Return the (X, Y) coordinate for the center point of the cell that contains the specified text.  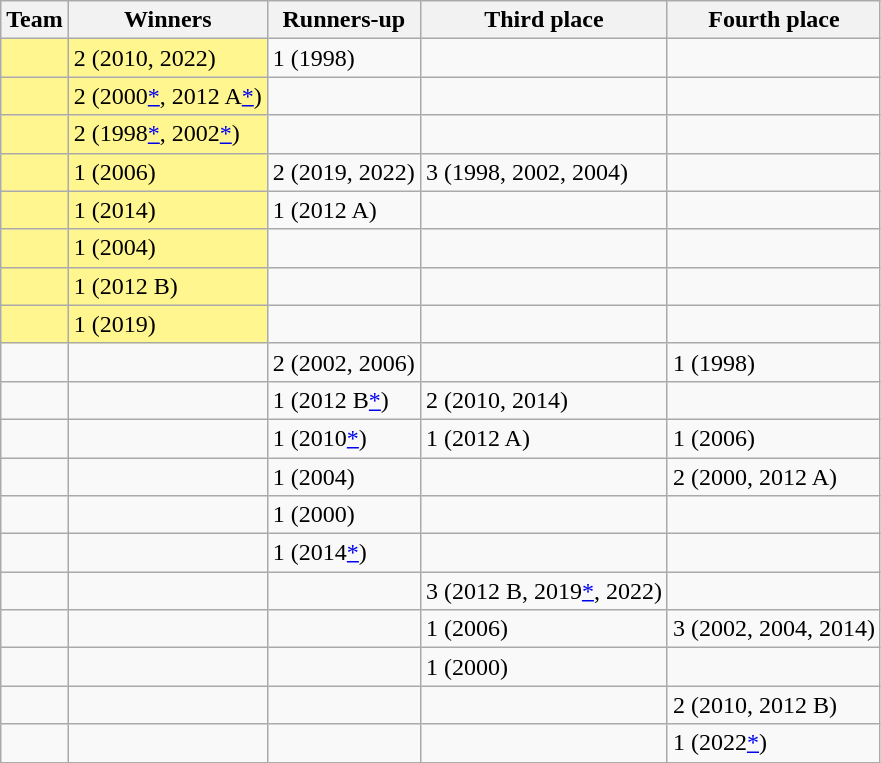
Team (35, 20)
2 (2010, 2012 B) (774, 705)
1 (2012 B) (168, 286)
Runners-up (344, 20)
1 (2010*) (344, 438)
Winners (168, 20)
3 (2002, 2004, 2014) (774, 629)
1 (2022*) (774, 743)
Fourth place (774, 20)
Third place (544, 20)
2 (2010, 2014) (544, 400)
3 (1998, 2002, 2004) (544, 172)
2 (2002, 2006) (344, 362)
2 (2010, 2022) (168, 58)
3 (2012 B, 2019*, 2022) (544, 591)
1 (2012 B*) (344, 400)
2 (2019, 2022) (344, 172)
2 (1998*, 2002*) (168, 134)
2 (2000*, 2012 A*) (168, 96)
2 (2000, 2012 A) (774, 477)
1 (2019) (168, 324)
1 (2014*) (344, 553)
1 (2014) (168, 210)
